Search for the cell housing the specified text and yield its (x, y) center coordinate. 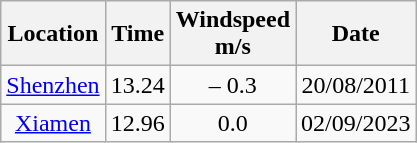
– 0.3 (232, 85)
Location (53, 34)
20/08/2011 (356, 85)
Time (138, 34)
Windspeedm/s (232, 34)
12.96 (138, 123)
13.24 (138, 85)
0.0 (232, 123)
Xiamen (53, 123)
02/09/2023 (356, 123)
Date (356, 34)
Shenzhen (53, 85)
